Provide the [x, y] coordinate of the cell's center where the given text is located.  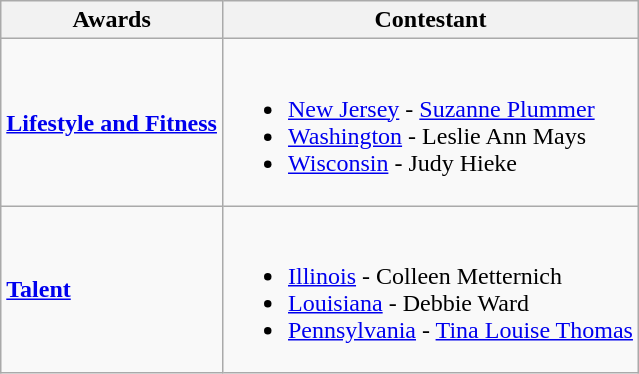
Illinois - Colleen Metternich Louisiana - Debbie Ward Pennsylvania - Tina Louise Thomas [430, 290]
New Jersey - Suzanne Plummer Washington - Leslie Ann Mays Wisconsin - Judy Hieke [430, 122]
Contestant [430, 20]
Lifestyle and Fitness [112, 122]
Talent [112, 290]
Awards [112, 20]
